For the text-containing cell, return its midpoint in [X, Y] coordinate format. 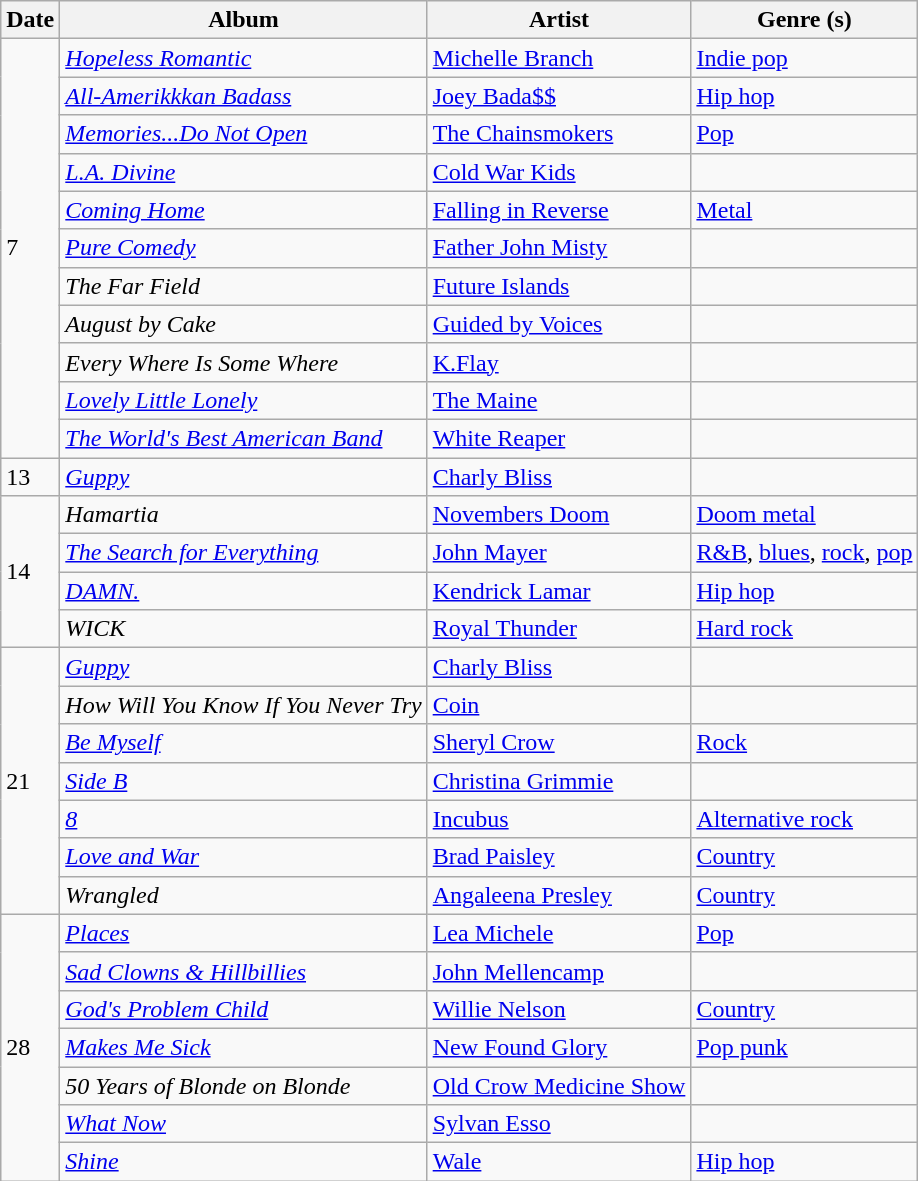
Lovely Little Lonely [244, 400]
Pop punk [804, 1047]
Cold War Kids [559, 172]
7 [30, 248]
The Chainsmokers [559, 134]
Angaleena Presley [559, 895]
Album [244, 20]
Sad Clowns & Hillbillies [244, 971]
Artist [559, 20]
WICK [244, 629]
Alternative rock [804, 819]
Lea Michele [559, 933]
Christina Grimmie [559, 781]
R&B, blues, rock, pop [804, 553]
Royal Thunder [559, 629]
Pure Comedy [244, 248]
Love and War [244, 857]
Date [30, 20]
Joey Bada$$ [559, 96]
Indie pop [804, 58]
50 Years of Blonde on Blonde [244, 1085]
Novembers Doom [559, 515]
Coin [559, 705]
The Far Field [244, 286]
Wrangled [244, 895]
The Maine [559, 400]
John Mayer [559, 553]
Sylvan Esso [559, 1124]
21 [30, 781]
What Now [244, 1124]
Incubus [559, 819]
Wale [559, 1162]
Side B [244, 781]
Memories...Do Not Open [244, 134]
Sheryl Crow [559, 743]
Coming Home [244, 210]
Shine [244, 1162]
Kendrick Lamar [559, 591]
Brad Paisley [559, 857]
Future Islands [559, 286]
Doom metal [804, 515]
Old Crow Medicine Show [559, 1085]
God's Problem Child [244, 1009]
New Found Glory [559, 1047]
Places [244, 933]
8 [244, 819]
Every Where Is Some Where [244, 362]
K.Flay [559, 362]
Genre (s) [804, 20]
Hamartia [244, 515]
Hopeless Romantic [244, 58]
14 [30, 572]
Makes Me Sick [244, 1047]
The World's Best American Band [244, 438]
White Reaper [559, 438]
Willie Nelson [559, 1009]
How Will You Know If You Never Try [244, 705]
Hard rock [804, 629]
13 [30, 477]
The Search for Everything [244, 553]
Be Myself [244, 743]
John Mellencamp [559, 971]
Metal [804, 210]
Guided by Voices [559, 324]
Father John Misty [559, 248]
Michelle Branch [559, 58]
All-Amerikkkan Badass [244, 96]
DAMN. [244, 591]
28 [30, 1047]
August by Cake [244, 324]
L.A. Divine [244, 172]
Falling in Reverse [559, 210]
Rock [804, 743]
